Scan for the cell matching the given text and deliver its [x, y] coordinate at center. 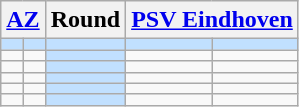
PSV Eindhoven [212, 20]
Round [85, 20]
AZ [23, 20]
